Locate the cell with the specified text and output its [x, y] center coordinate. 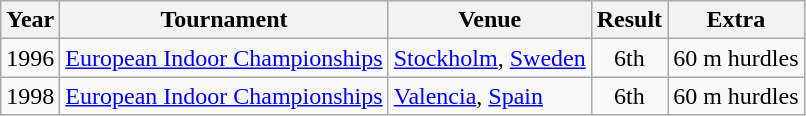
Valencia, Spain [490, 96]
Stockholm, Sweden [490, 58]
Tournament [224, 20]
Extra [736, 20]
Result [629, 20]
1996 [30, 58]
1998 [30, 96]
Venue [490, 20]
Year [30, 20]
